Return the (X, Y) coordinate for the center point of the cell that contains the specified text.  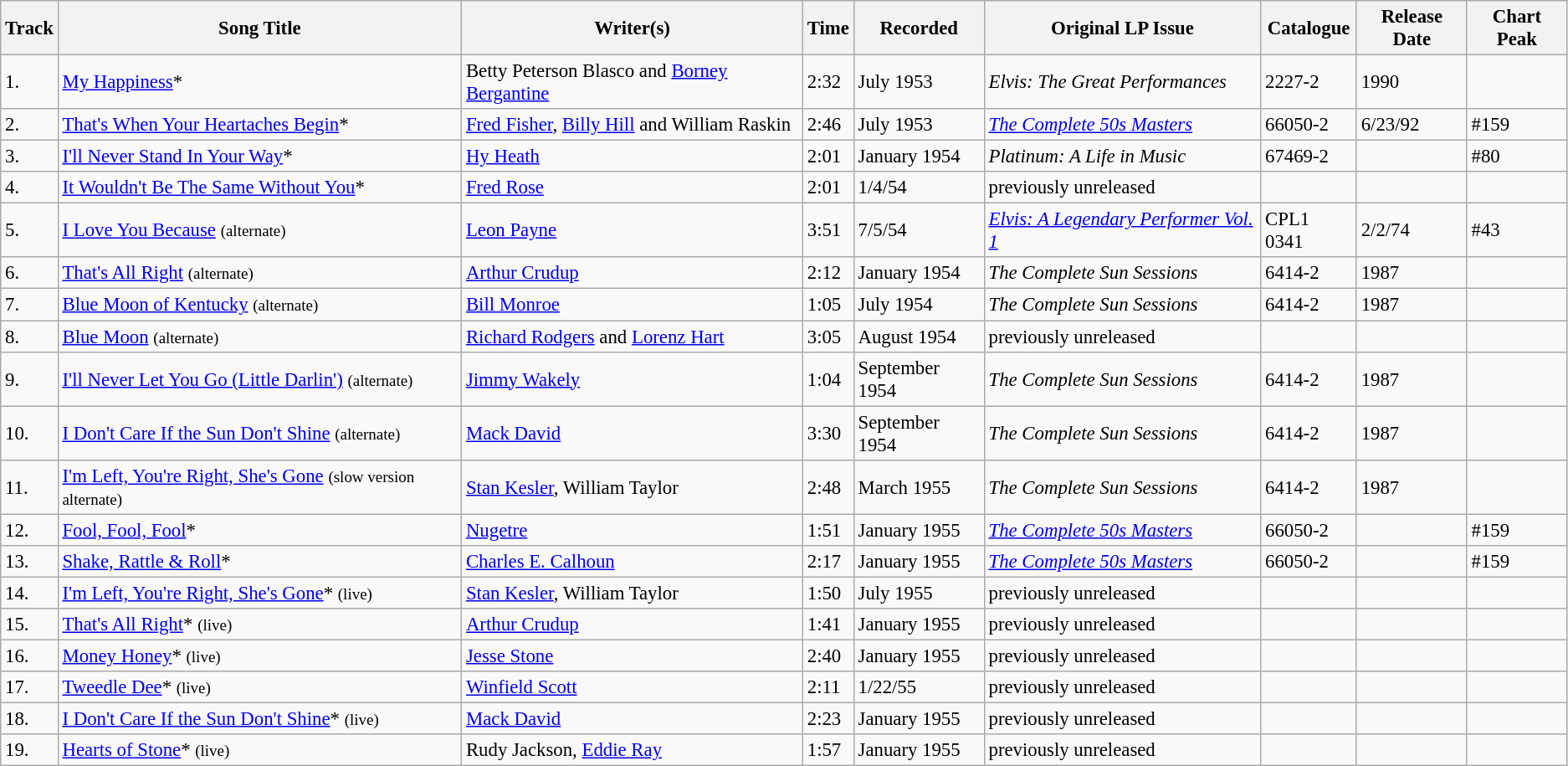
2:11 (828, 687)
2227-2 (1309, 82)
Nugetre (633, 530)
1990 (1412, 82)
7/5/54 (919, 231)
1. (29, 82)
Fred Fisher, Billy Hill and William Raskin (633, 125)
CPL1 0341 (1309, 231)
Elvis: The Great Performances (1123, 82)
16. (29, 655)
Track (29, 28)
2:23 (828, 719)
10. (29, 434)
2:40 (828, 655)
Fred Rose (633, 188)
I'm Left, You're Right, She's Gone (slow version alternate) (259, 487)
5. (29, 231)
3. (29, 157)
Chart Peak (1516, 28)
July 1955 (919, 593)
Jimmy Wakely (633, 378)
Time (828, 28)
6. (29, 274)
Elvis: A Legendary Performer Vol. 1 (1123, 231)
Money Honey* (live) (259, 655)
My Happiness* (259, 82)
Leon Payne (633, 231)
1:57 (828, 750)
Richard Rodgers and Lorenz Hart (633, 337)
#43 (1516, 231)
That's When Your Heartaches Begin* (259, 125)
11. (29, 487)
2:12 (828, 274)
15. (29, 625)
It Wouldn't Be The Same Without You* (259, 188)
Charles E. Calhoun (633, 562)
3:51 (828, 231)
I Don't Care If the Sun Don't Shine* (live) (259, 719)
19. (29, 750)
1:51 (828, 530)
Original LP Issue (1123, 28)
13. (29, 562)
Shake, Rattle & Roll* (259, 562)
2:17 (828, 562)
Jesse Stone (633, 655)
Song Title (259, 28)
July 1954 (919, 305)
I Don't Care If the Sun Don't Shine (alternate) (259, 434)
Catalogue (1309, 28)
3:30 (828, 434)
3:05 (828, 337)
Rudy Jackson, Eddie Ray (633, 750)
1:04 (828, 378)
Bill Monroe (633, 305)
1/4/54 (919, 188)
I'm Left, You're Right, She's Gone* (live) (259, 593)
17. (29, 687)
Betty Peterson Blasco and Borney Bergantine (633, 82)
2. (29, 125)
Hy Heath (633, 157)
14. (29, 593)
I'll Never Stand In Your Way* (259, 157)
Tweedle Dee* (live) (259, 687)
2:32 (828, 82)
#80 (1516, 157)
Recorded (919, 28)
I'll Never Let You Go (Little Darlin') (alternate) (259, 378)
Platinum: A Life in Music (1123, 157)
2/2/74 (1412, 231)
I Love You Because (alternate) (259, 231)
Hearts of Stone* (live) (259, 750)
Fool, Fool, Fool* (259, 530)
12. (29, 530)
Blue Moon (alternate) (259, 337)
1:41 (828, 625)
2:46 (828, 125)
6/23/92 (1412, 125)
7. (29, 305)
March 1955 (919, 487)
18. (29, 719)
That's All Right* (live) (259, 625)
Writer(s) (633, 28)
8. (29, 337)
2:48 (828, 487)
1:50 (828, 593)
67469-2 (1309, 157)
Release Date (1412, 28)
Blue Moon of Kentucky (alternate) (259, 305)
Winfield Scott (633, 687)
9. (29, 378)
4. (29, 188)
1/22/55 (919, 687)
August 1954 (919, 337)
1:05 (828, 305)
That's All Right (alternate) (259, 274)
